Return the (X, Y) coordinate for the center point of the cell that contains the specified text.  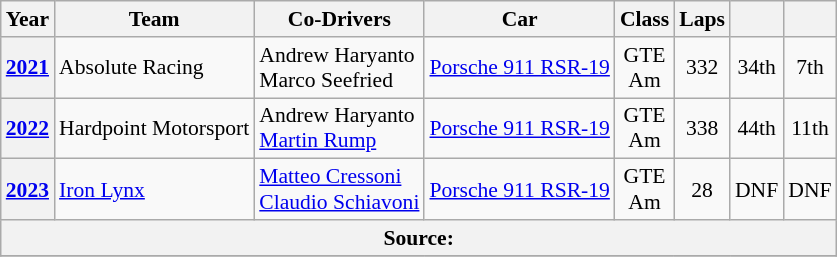
2023 (28, 190)
Car (519, 19)
Co-Drivers (339, 19)
Iron Lynx (154, 190)
Team (154, 19)
Absolute Racing (154, 68)
Andrew Haryanto Martin Rump (339, 128)
338 (702, 128)
34th (756, 68)
11th (810, 128)
44th (756, 128)
Year (28, 19)
Source: (419, 238)
Laps (702, 19)
Andrew Haryanto Marco Seefried (339, 68)
2022 (28, 128)
Hardpoint Motorsport (154, 128)
Matteo Cressoni Claudio Schiavoni (339, 190)
28 (702, 190)
7th (810, 68)
332 (702, 68)
Class (644, 19)
2021 (28, 68)
